Return the (X, Y) coordinate for the center point of the cell that contains the specified text.  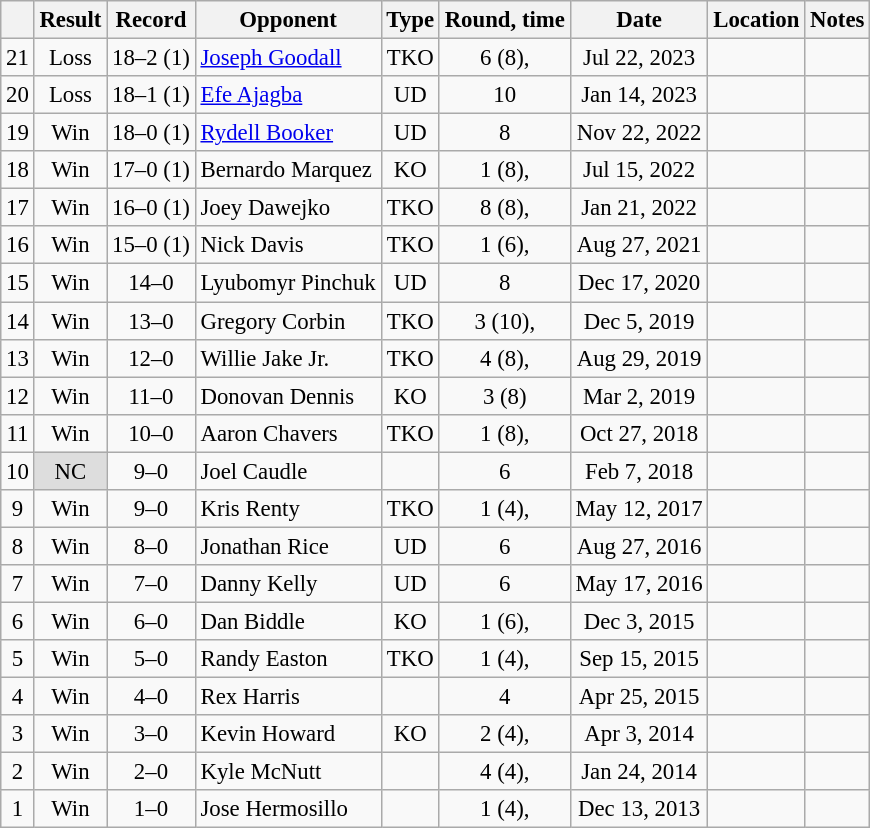
12–0 (151, 358)
10–0 (151, 433)
5 (18, 659)
3 (10), (504, 321)
17 (18, 208)
Apr 25, 2015 (639, 697)
16 (18, 245)
Lyubomyr Pinchuk (288, 283)
Dec 5, 2019 (639, 321)
Aaron Chavers (288, 433)
18–2 (1) (151, 58)
Aug 27, 2021 (639, 245)
6–0 (151, 621)
Record (151, 20)
NC (70, 471)
Jan 14, 2023 (639, 95)
Joseph Goodall (288, 58)
Nick Davis (288, 245)
Dec 13, 2013 (639, 809)
Willie Jake Jr. (288, 358)
16–0 (1) (151, 208)
14 (18, 321)
3 (8) (504, 396)
2 (4), (504, 734)
4 (8), (504, 358)
Gregory Corbin (288, 321)
11 (18, 433)
Jul 22, 2023 (639, 58)
Kyle McNutt (288, 772)
8 (8), (504, 208)
2 (18, 772)
20 (18, 95)
Jose Hermosillo (288, 809)
7–0 (151, 584)
13–0 (151, 321)
Date (639, 20)
Jonathan Rice (288, 546)
Joey Dawejko (288, 208)
Sep 15, 2015 (639, 659)
Dan Biddle (288, 621)
15 (18, 283)
Efe Ajagba (288, 95)
3 (18, 734)
8–0 (151, 546)
2–0 (151, 772)
18–1 (1) (151, 95)
5–0 (151, 659)
Nov 22, 2022 (639, 133)
Apr 3, 2014 (639, 734)
Opponent (288, 20)
3–0 (151, 734)
Donovan Dennis (288, 396)
Rydell Booker (288, 133)
12 (18, 396)
Kris Renty (288, 509)
Mar 2, 2019 (639, 396)
1 (18, 809)
Round, time (504, 20)
19 (18, 133)
May 12, 2017 (639, 509)
Feb 7, 2018 (639, 471)
Dec 17, 2020 (639, 283)
14–0 (151, 283)
Aug 29, 2019 (639, 358)
Jul 15, 2022 (639, 170)
May 17, 2016 (639, 584)
15–0 (1) (151, 245)
Kevin Howard (288, 734)
Rex Harris (288, 697)
Danny Kelly (288, 584)
Jan 21, 2022 (639, 208)
Location (756, 20)
4–0 (151, 697)
6 (8), (504, 58)
Randy Easton (288, 659)
Aug 27, 2016 (639, 546)
11–0 (151, 396)
13 (18, 358)
Result (70, 20)
7 (18, 584)
1–0 (151, 809)
18–0 (1) (151, 133)
18 (18, 170)
Type (410, 20)
21 (18, 58)
9 (18, 509)
Jan 24, 2014 (639, 772)
Oct 27, 2018 (639, 433)
Bernardo Marquez (288, 170)
Dec 3, 2015 (639, 621)
4 (4), (504, 772)
Notes (838, 20)
17–0 (1) (151, 170)
Joel Caudle (288, 471)
